Return the [X, Y] coordinate for the center point of the cell that contains the specified text.  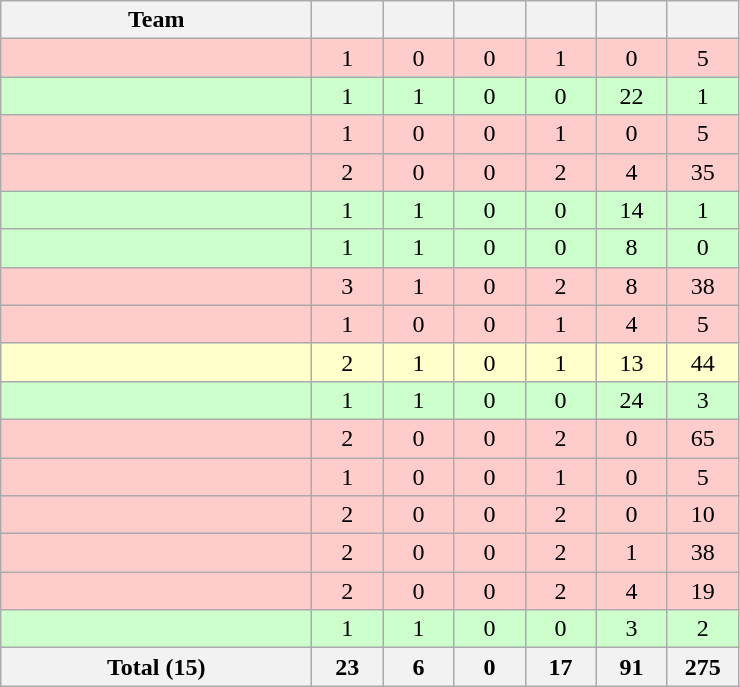
22 [632, 96]
23 [348, 667]
10 [702, 515]
275 [702, 667]
24 [632, 400]
44 [702, 362]
91 [632, 667]
17 [560, 667]
6 [418, 667]
35 [702, 172]
19 [702, 591]
Team [156, 20]
Total (15) [156, 667]
13 [632, 362]
65 [702, 438]
14 [632, 210]
